From the cell containing the given text, extract its center point as [x, y] coordinate. 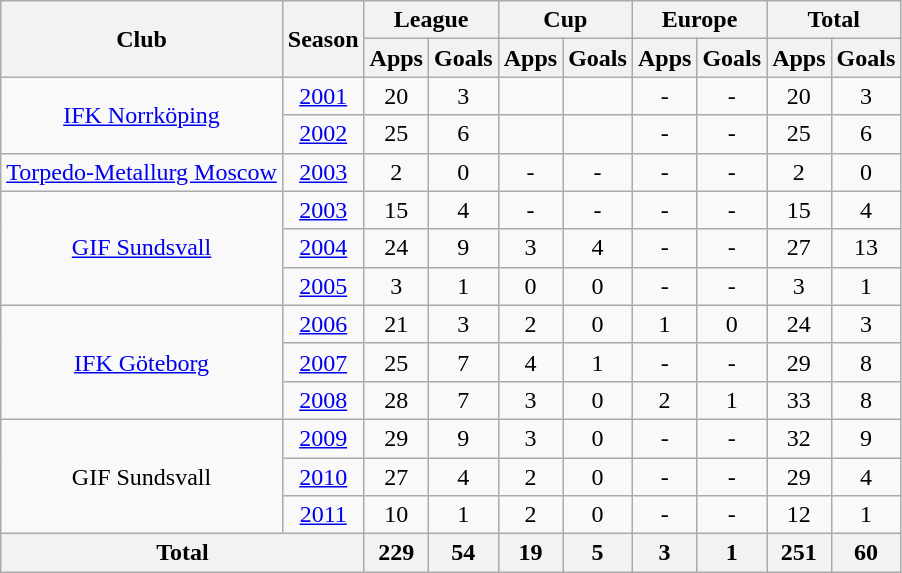
19 [530, 553]
33 [799, 400]
21 [396, 324]
2004 [323, 248]
2009 [323, 438]
13 [866, 248]
10 [396, 515]
Europe [699, 20]
Torpedo-Metallurg Moscow [142, 172]
League [431, 20]
IFK Göteborg [142, 362]
Season [323, 39]
2005 [323, 286]
2008 [323, 400]
12 [799, 515]
Club [142, 39]
28 [396, 400]
2010 [323, 477]
2011 [323, 515]
54 [463, 553]
2001 [323, 96]
5 [598, 553]
2002 [323, 134]
2006 [323, 324]
32 [799, 438]
251 [799, 553]
Cup [565, 20]
60 [866, 553]
2007 [323, 362]
229 [396, 553]
IFK Norrköping [142, 115]
